Extract the (X, Y) coordinate from the center of the cell holding the provided text.  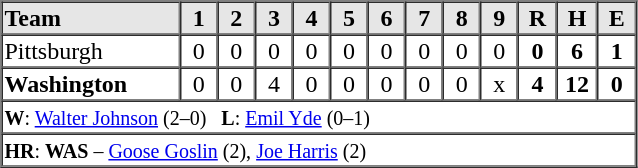
8 (462, 18)
9 (500, 18)
x (500, 84)
Washington (91, 84)
2 (237, 18)
H (577, 18)
Pittsburgh (91, 50)
R (538, 18)
7 (424, 18)
W: Walter Johnson (2–0) L: Emil Yde (0–1) (319, 116)
3 (274, 18)
Team (91, 18)
HR: WAS – Goose Goslin (2), Joe Harris (2) (319, 150)
E (616, 18)
5 (349, 18)
12 (577, 84)
